Identify which cell holds the provided text, then report its [x, y] central coordinate. 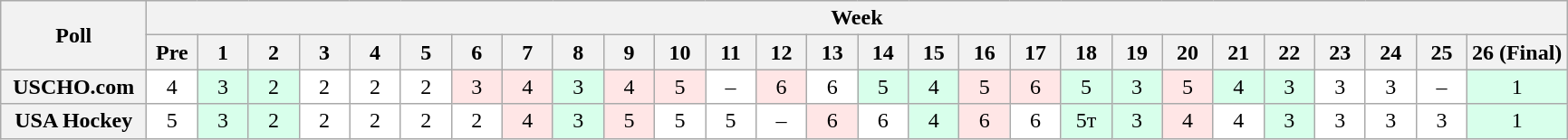
10 [679, 52]
USCHO.com [74, 87]
20 [1188, 52]
Poll [74, 35]
15 [934, 52]
13 [832, 52]
14 [883, 52]
11 [730, 52]
Week [857, 18]
22 [1289, 52]
24 [1390, 52]
Pre [172, 52]
17 [1035, 52]
12 [782, 52]
5т [1086, 121]
25 [1441, 52]
16 [985, 52]
7 [527, 52]
26 (Final) [1516, 52]
9 [629, 52]
19 [1137, 52]
21 [1238, 52]
18 [1086, 52]
USA Hockey [74, 121]
23 [1340, 52]
8 [578, 52]
